Provide the (x, y) coordinate of the cell's center where the given text is located.  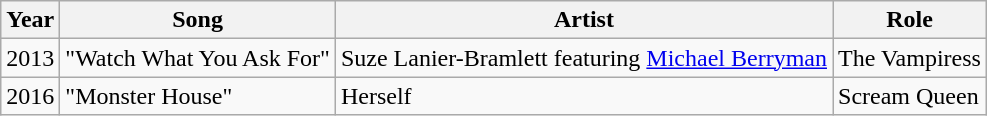
Herself (584, 96)
2016 (30, 96)
Role (909, 20)
Suze Lanier-Bramlett featuring Michael Berryman (584, 58)
Song (198, 20)
Scream Queen (909, 96)
The Vampiress (909, 58)
"Monster House" (198, 96)
2013 (30, 58)
Artist (584, 20)
"Watch What You Ask For" (198, 58)
Year (30, 20)
